Detect which cell encompasses the target text, then output its (x, y) center coordinate. 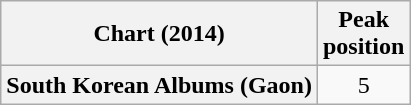
5 (363, 85)
South Korean Albums (Gaon) (160, 85)
Chart (2014) (160, 34)
Peakposition (363, 34)
